Search for the cell housing the specified text and yield its [X, Y] center coordinate. 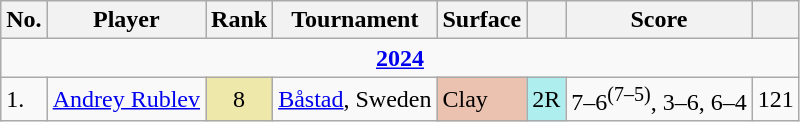
7–6(7–5), 3–6, 6–4 [659, 100]
Båstad, Sweden [355, 100]
2024 [400, 58]
121 [776, 100]
Clay [482, 100]
2R [546, 100]
Score [659, 20]
Tournament [355, 20]
Rank [240, 20]
1. [24, 100]
No. [24, 20]
Andrey Rublev [126, 100]
8 [240, 100]
Player [126, 20]
Surface [482, 20]
